Determine the (X, Y) coordinate at the center of the cell enclosing the given text.  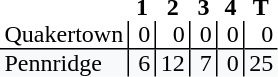
25 (261, 63)
7 (204, 63)
12 (172, 63)
Quakertown (64, 35)
6 (142, 63)
Pennridge (64, 63)
